Provide the (X, Y) coordinate of the cell's center where the given text is located.  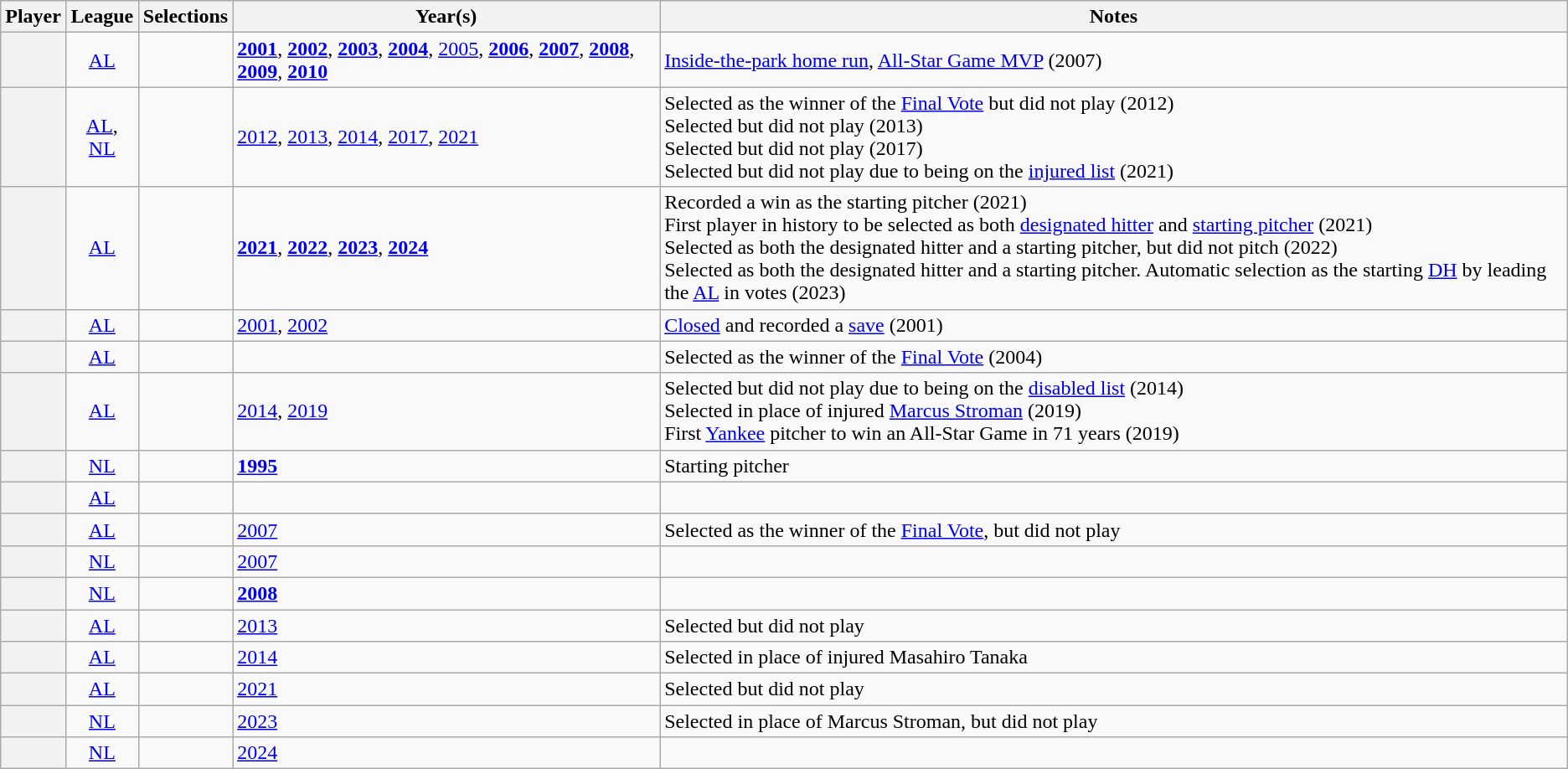
Selected as the winner of the Final Vote (2004) (1114, 357)
League (102, 17)
Selected in place of Marcus Stroman, but did not play (1114, 721)
Inside-the-park home run, All-Star Game MVP (2007) (1114, 60)
Year(s) (446, 17)
2014, 2019 (446, 411)
Selections (185, 17)
2012, 2013, 2014, 2017, 2021 (446, 137)
2023 (446, 721)
1995 (446, 466)
2008 (446, 593)
2013 (446, 626)
2001, 2002 (446, 325)
Notes (1114, 17)
Selected as the winner of the Final Vote, but did not play (1114, 529)
2021, 2022, 2023, 2024 (446, 248)
Selected in place of injured Masahiro Tanaka (1114, 658)
2024 (446, 753)
Player (34, 17)
2014 (446, 658)
Closed and recorded a save (2001) (1114, 325)
Starting pitcher (1114, 466)
2001, 2002, 2003, 2004, 2005, 2006, 2007, 2008, 2009, 2010 (446, 60)
2021 (446, 689)
AL, NL (102, 137)
